For the text-containing cell, return its midpoint in (x, y) coordinate format. 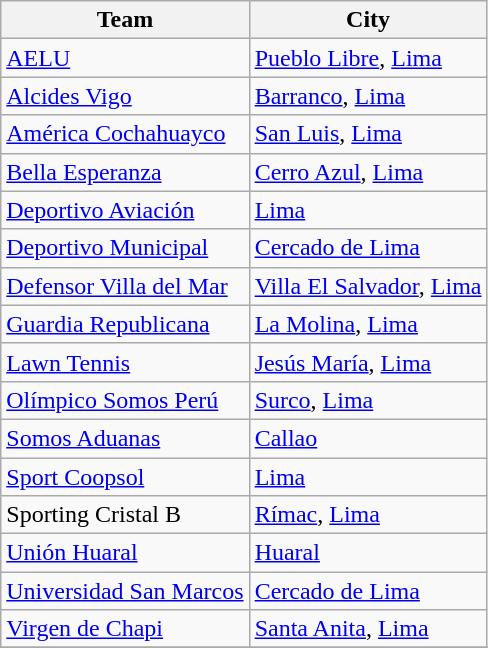
City (368, 20)
Unión Huaral (125, 553)
Guardia Republicana (125, 324)
Virgen de Chapi (125, 629)
Deportivo Municipal (125, 248)
Cerro Azul, Lima (368, 172)
Surco, Lima (368, 400)
Huaral (368, 553)
Callao (368, 438)
Jesús María, Lima (368, 362)
Rímac, Lima (368, 515)
Sporting Cristal B (125, 515)
Sport Coopsol (125, 477)
Barranco, Lima (368, 96)
Pueblo Libre, Lima (368, 58)
Defensor Villa del Mar (125, 286)
Alcides Vigo (125, 96)
La Molina, Lima (368, 324)
Deportivo Aviación (125, 210)
Team (125, 20)
Universidad San Marcos (125, 591)
Villa El Salvador, Lima (368, 286)
San Luis, Lima (368, 134)
Somos Aduanas (125, 438)
América Cochahuayco (125, 134)
AELU (125, 58)
Lawn Tennis (125, 362)
Olímpico Somos Perú (125, 400)
Bella Esperanza (125, 172)
Santa Anita, Lima (368, 629)
